Search for the cell housing the specified text and yield its [x, y] center coordinate. 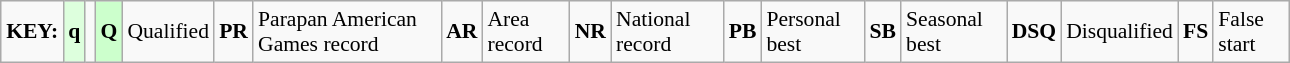
National record [668, 32]
Seasonal best [954, 32]
PR [234, 32]
DSQ [1034, 32]
FS [1196, 32]
Personal best [812, 32]
Q [108, 32]
Area record [526, 32]
False start [1251, 32]
SB [884, 32]
NR [590, 32]
Disqualified [1120, 32]
PB [743, 32]
Parapan American Games record [347, 32]
Qualified [168, 32]
AR [462, 32]
KEY: [32, 32]
q [74, 32]
